Determine the (X, Y) coordinate at the center of the cell enclosing the given text.  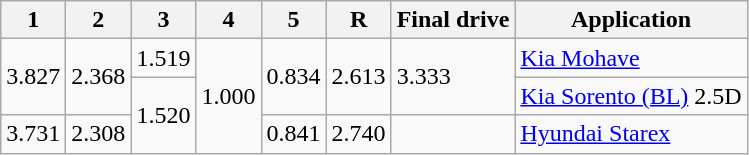
1.520 (164, 115)
Application (631, 20)
4 (228, 20)
2.308 (98, 134)
1.519 (164, 58)
Kia Mohave (631, 58)
1.000 (228, 96)
Kia Sorento (BL) 2.5D (631, 96)
0.841 (294, 134)
0.834 (294, 77)
2 (98, 20)
2.368 (98, 77)
5 (294, 20)
Final drive (453, 20)
3 (164, 20)
3.827 (34, 77)
Hyundai Starex (631, 134)
3.731 (34, 134)
2.740 (358, 134)
3.333 (453, 77)
2.613 (358, 77)
1 (34, 20)
R (358, 20)
